Output the [X, Y] coordinate of the center of the cell containing the given text.  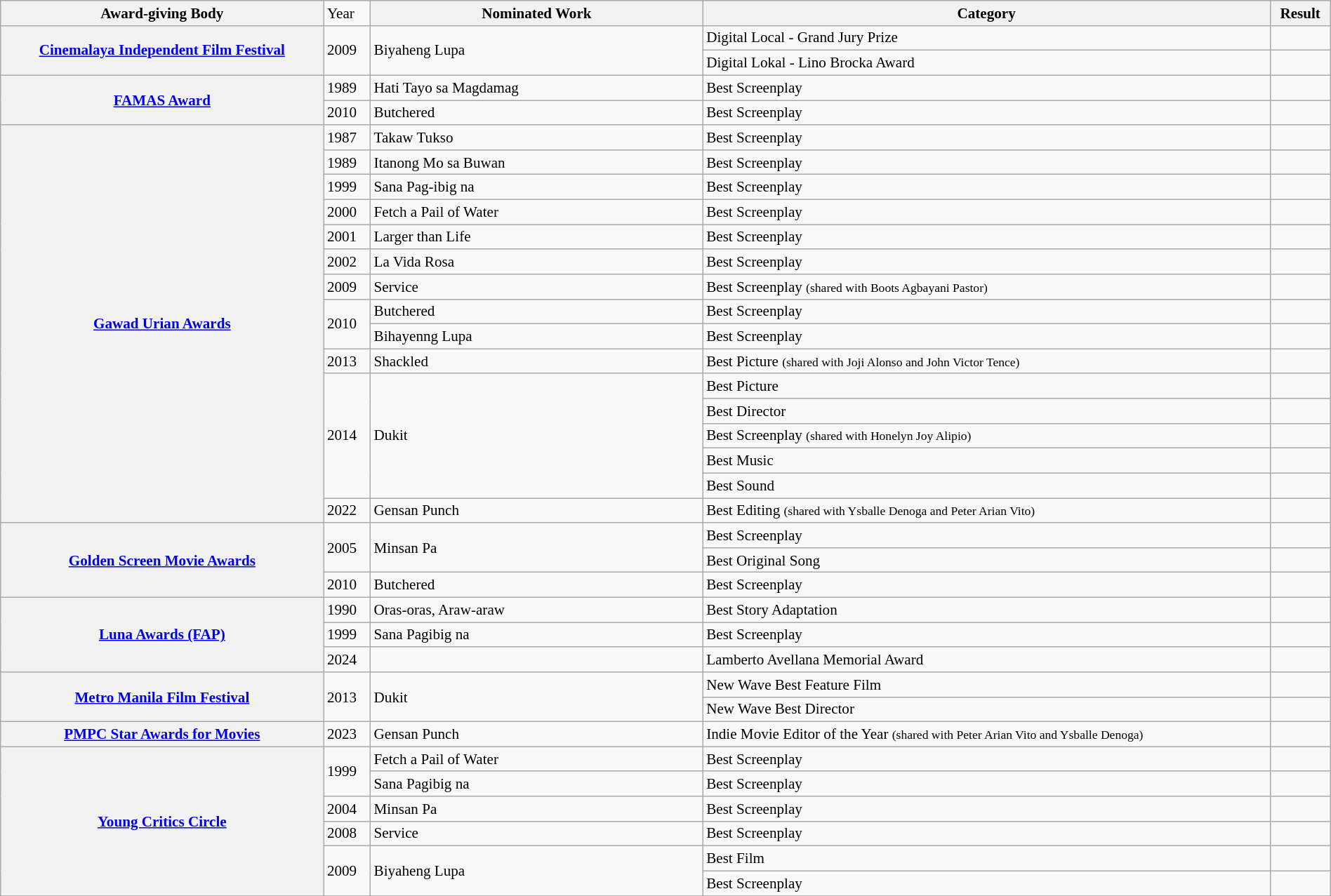
Best Film [986, 859]
Digital Local - Grand Jury Prize [986, 38]
Golden Screen Movie Awards [162, 560]
Young Critics Circle [162, 821]
2014 [347, 435]
Best Director [986, 411]
Bihayenng Lupa [537, 337]
Nominated Work [537, 13]
Gawad Urian Awards [162, 324]
Lamberto Avellana Memorial Award [986, 660]
Larger than Life [537, 237]
Digital Lokal - Lino Brocka Award [986, 63]
1990 [347, 609]
Takaw Tukso [537, 138]
2002 [347, 261]
Best Original Song [986, 560]
2001 [347, 237]
Best Editing (shared with Ysballe Denoga and Peter Arian Vito) [986, 511]
PMPC Star Awards for Movies [162, 734]
Shackled [537, 361]
Luna Awards (FAP) [162, 634]
2024 [347, 660]
FAMAS Award [162, 100]
Sana Pag-ibig na [537, 187]
Best Picture [986, 386]
Best Picture (shared with Joji Alonso and John Victor Tence) [986, 361]
New Wave Best Director [986, 709]
Award-giving Body [162, 13]
Year [347, 13]
2000 [347, 212]
Category [986, 13]
2008 [347, 834]
Metro Manila Film Festival [162, 697]
Indie Movie Editor of the Year (shared with Peter Arian Vito and Ysballe Denoga) [986, 734]
Best Story Adaptation [986, 609]
Cinemalaya Independent Film Festival [162, 51]
Result [1300, 13]
Hati Tayo sa Magdamag [537, 87]
Best Sound [986, 486]
Itanong Mo sa Buwan [537, 161]
2005 [347, 547]
La Vida Rosa [537, 261]
2022 [347, 511]
1987 [347, 138]
Oras-oras, Araw-araw [537, 609]
2023 [347, 734]
Best Screenplay (shared with Boots Agbayani Pastor) [986, 286]
New Wave Best Feature Film [986, 685]
Best Music [986, 460]
2004 [347, 808]
Best Screenplay (shared with Honelyn Joy Alipio) [986, 435]
